For the text-containing cell, return its midpoint in [x, y] coordinate format. 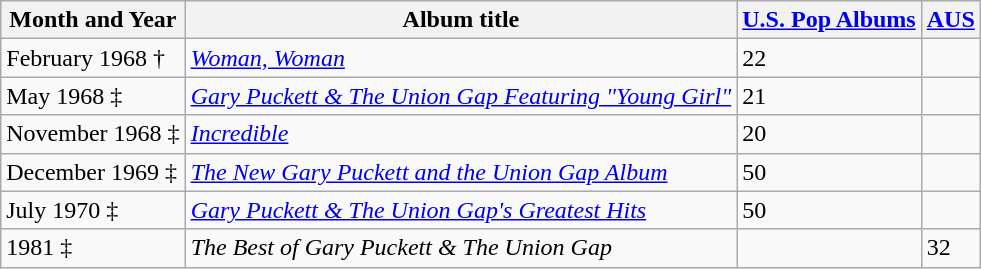
AUS [950, 20]
Incredible [461, 134]
21 [829, 96]
November 1968 ‡ [93, 134]
December 1969 ‡ [93, 172]
July 1970 ‡ [93, 210]
Gary Puckett & The Union Gap's Greatest Hits [461, 210]
1981 ‡ [93, 248]
22 [829, 58]
U.S. Pop Albums [829, 20]
32 [950, 248]
The New Gary Puckett and the Union Gap Album [461, 172]
20 [829, 134]
The Best of Gary Puckett & The Union Gap [461, 248]
Album title [461, 20]
May 1968 ‡ [93, 96]
Month and Year [93, 20]
February 1968 † [93, 58]
Woman, Woman [461, 58]
Gary Puckett & The Union Gap Featuring "Young Girl" [461, 96]
